Extract the [X, Y] coordinate from the center of the cell holding the provided text.  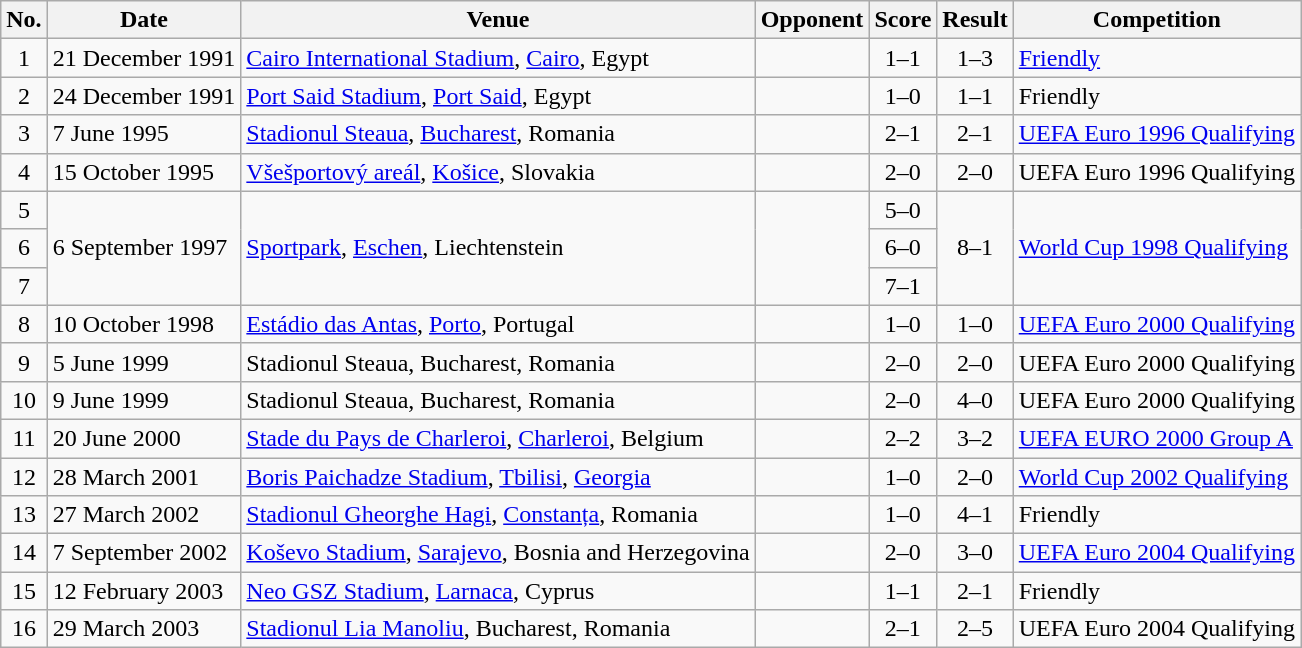
16 [24, 629]
1–3 [975, 58]
6–0 [903, 248]
Estádio das Antas, Porto, Portugal [498, 324]
7–1 [903, 286]
1 [24, 58]
12 [24, 477]
UEFA EURO 2000 Group A [1156, 438]
Koševo Stadium, Sarajevo, Bosnia and Herzegovina [498, 553]
5 [24, 210]
15 [24, 591]
7 June 1995 [144, 134]
Competition [1156, 20]
15 October 1995 [144, 172]
10 October 1998 [144, 324]
13 [24, 515]
Stadionul Lia Manoliu, Bucharest, Romania [498, 629]
Cairo International Stadium, Cairo, Egypt [498, 58]
8 [24, 324]
Venue [498, 20]
5 June 1999 [144, 362]
14 [24, 553]
World Cup 1998 Qualifying [1156, 248]
3–2 [975, 438]
5–0 [903, 210]
6 September 1997 [144, 248]
Date [144, 20]
2–2 [903, 438]
Neo GSZ Stadium, Larnaca, Cyprus [498, 591]
Stade du Pays de Charleroi, Charleroi, Belgium [498, 438]
Score [903, 20]
6 [24, 248]
3 [24, 134]
Opponent [812, 20]
3–0 [975, 553]
28 March 2001 [144, 477]
Port Said Stadium, Port Said, Egypt [498, 96]
7 September 2002 [144, 553]
21 December 1991 [144, 58]
Všešportový areál, Košice, Slovakia [498, 172]
2–5 [975, 629]
2 [24, 96]
9 June 1999 [144, 400]
Sportpark, Eschen, Liechtenstein [498, 248]
4 [24, 172]
12 February 2003 [144, 591]
10 [24, 400]
4–1 [975, 515]
Boris Paichadze Stadium, Tbilisi, Georgia [498, 477]
4–0 [975, 400]
7 [24, 286]
No. [24, 20]
27 March 2002 [144, 515]
20 June 2000 [144, 438]
8–1 [975, 248]
24 December 1991 [144, 96]
World Cup 2002 Qualifying [1156, 477]
11 [24, 438]
Stadionul Gheorghe Hagi, Constanța, Romania [498, 515]
9 [24, 362]
29 March 2003 [144, 629]
Result [975, 20]
